Scan for the cell matching the given text and deliver its [X, Y] coordinate at center. 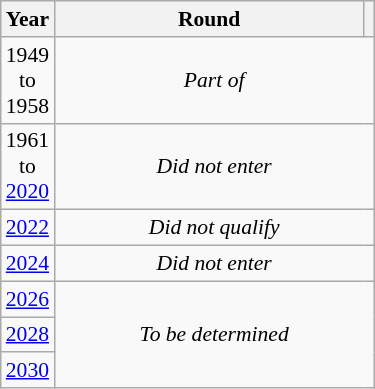
2030 [28, 371]
1961to2020 [28, 166]
To be determined [214, 334]
Year [28, 19]
1949to1958 [28, 80]
Part of [214, 80]
2022 [28, 228]
Round [209, 19]
2024 [28, 264]
2026 [28, 299]
Did not qualify [214, 228]
2028 [28, 335]
